Identify which cell holds the provided text, then report its [x, y] central coordinate. 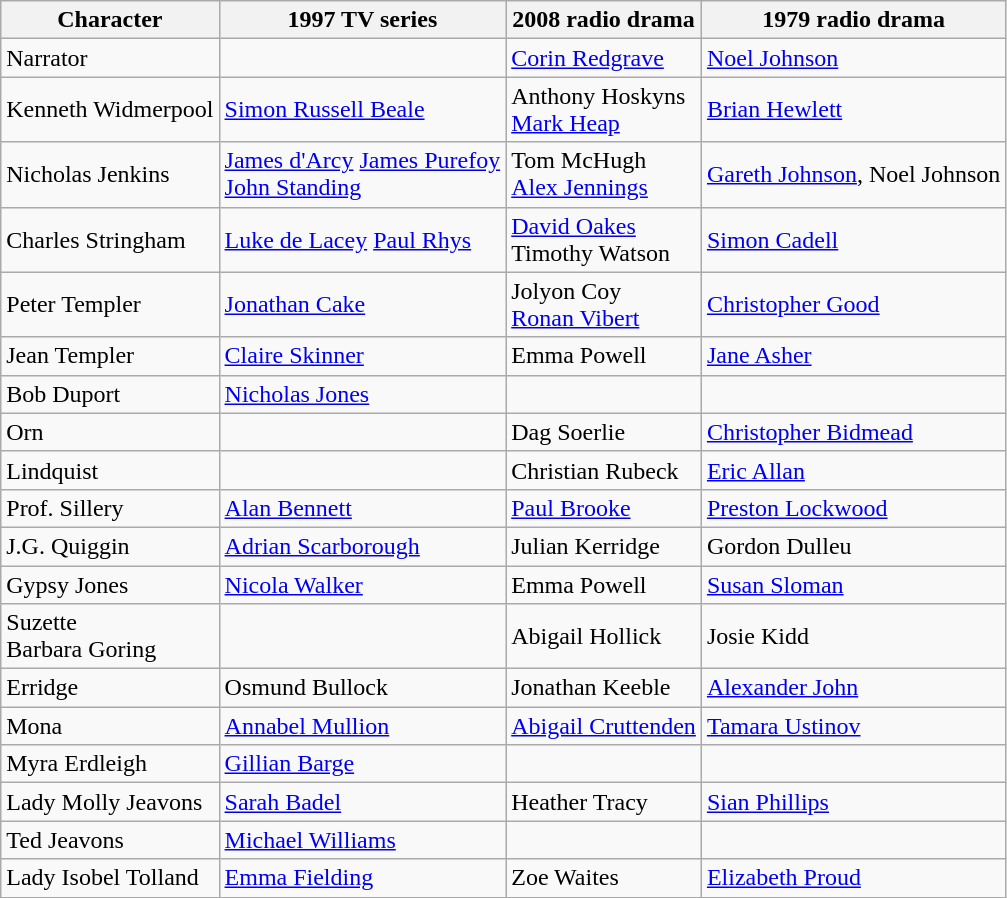
Lindquist [110, 470]
Erridge [110, 688]
Myra Erdleigh [110, 764]
Dag Soerlie [604, 432]
Narrator [110, 58]
Tom McHugh Alex Jennings [604, 174]
Josie Kidd [853, 636]
Abigail Cruttenden [604, 726]
Brian Hewlett [853, 110]
Kenneth Widmerpool [110, 110]
Corin Redgrave [604, 58]
Luke de Lacey Paul Rhys [362, 240]
Alan Bennett [362, 508]
Noel Johnson [853, 58]
Zoe Waites [604, 878]
Jolyon Coy Ronan Vibert [604, 304]
Suzette Barbara Goring [110, 636]
Gypsy Jones [110, 585]
Charles Stringham [110, 240]
Simon Cadell [853, 240]
Mona [110, 726]
1979 radio drama [853, 20]
Michael Williams [362, 840]
Nicholas Jenkins [110, 174]
Prof. Sillery [110, 508]
Annabel Mullion [362, 726]
Jonathan Keeble [604, 688]
Character [110, 20]
Christian Rubeck [604, 470]
Peter Templer [110, 304]
Gillian Barge [362, 764]
Tamara Ustinov [853, 726]
Elizabeth Proud [853, 878]
Eric Allan [853, 470]
Jean Templer [110, 356]
Susan Sloman [853, 585]
Anthony Hoskyns Mark Heap [604, 110]
Gareth Johnson, Noel Johnson [853, 174]
Gordon Dulleu [853, 546]
Abigail Hollick [604, 636]
Emma Fielding [362, 878]
Paul Brooke [604, 508]
Nicola Walker [362, 585]
David Oakes Timothy Watson [604, 240]
Lady Molly Jeavons [110, 802]
Bob Duport [110, 394]
J.G. Quiggin [110, 546]
Preston Lockwood [853, 508]
Orn [110, 432]
Christopher Good [853, 304]
James d'Arcy James Purefoy John Standing [362, 174]
Christopher Bidmead [853, 432]
Jane Asher [853, 356]
2008 radio drama [604, 20]
Julian Kerridge [604, 546]
1997 TV series [362, 20]
Heather Tracy [604, 802]
Nicholas Jones [362, 394]
Claire Skinner [362, 356]
Osmund Bullock [362, 688]
Ted Jeavons [110, 840]
Sarah Badel [362, 802]
Adrian Scarborough [362, 546]
Alexander John [853, 688]
Simon Russell Beale [362, 110]
Sian Phillips [853, 802]
Lady Isobel Tolland [110, 878]
Jonathan Cake [362, 304]
